Scan for the cell matching the given text and deliver its (X, Y) coordinate at center. 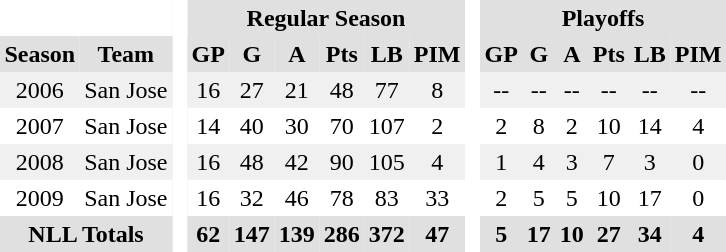
105 (386, 162)
42 (296, 162)
139 (296, 234)
30 (296, 126)
32 (252, 198)
372 (386, 234)
Season (40, 54)
Regular Season (326, 18)
33 (437, 198)
Playoffs (603, 18)
90 (342, 162)
2009 (40, 198)
1 (501, 162)
40 (252, 126)
34 (650, 234)
70 (342, 126)
21 (296, 90)
77 (386, 90)
NLL Totals (86, 234)
107 (386, 126)
147 (252, 234)
62 (208, 234)
78 (342, 198)
83 (386, 198)
46 (296, 198)
2008 (40, 162)
47 (437, 234)
286 (342, 234)
7 (608, 162)
2007 (40, 126)
2006 (40, 90)
Team (126, 54)
